Provide the [X, Y] coordinate of the cell's center where the given text is located.  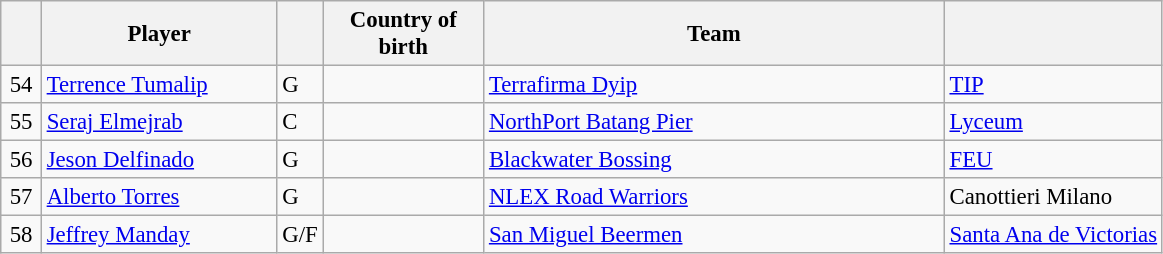
San Miguel Beermen [714, 235]
Country of birth [404, 34]
FEU [1053, 160]
Terrence Tumalip [159, 85]
Lyceum [1053, 122]
Alberto Torres [159, 197]
54 [22, 85]
NorthPort Batang Pier [714, 122]
Santa Ana de Victorias [1053, 235]
55 [22, 122]
Team [714, 34]
Jeffrey Manday [159, 235]
NLEX Road Warriors [714, 197]
58 [22, 235]
TIP [1053, 85]
57 [22, 197]
C [300, 122]
Blackwater Bossing [714, 160]
Canottieri Milano [1053, 197]
Player [159, 34]
G/F [300, 235]
Terrafirma Dyip [714, 85]
Seraj Elmejrab [159, 122]
56 [22, 160]
Jeson Delfinado [159, 160]
